Pinpoint the cell where the given text exists, returning its (x, y) midpoint coordinate. 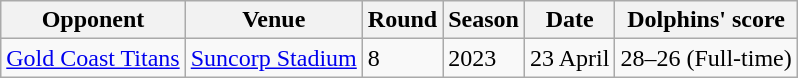
8 (402, 58)
Dolphins' score (706, 20)
Opponent (93, 20)
2023 (484, 58)
Gold Coast Titans (93, 58)
23 April (569, 58)
Venue (274, 20)
Season (484, 20)
Date (569, 20)
Suncorp Stadium (274, 58)
Round (402, 20)
28–26 (Full-time) (706, 58)
